Pinpoint the cell where the given text exists, returning its (x, y) midpoint coordinate. 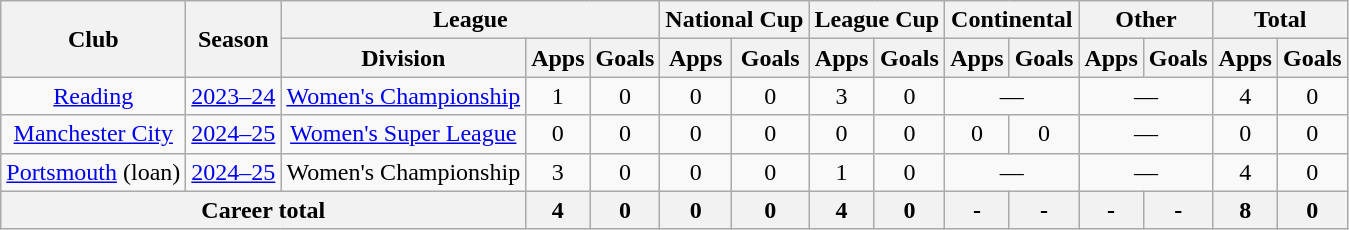
Career total (264, 210)
Division (404, 58)
League Cup (877, 20)
Women's Super League (404, 134)
Club (94, 39)
National Cup (734, 20)
Other (1146, 20)
Season (234, 39)
Reading (94, 96)
Portsmouth (loan) (94, 172)
Total (1280, 20)
League (470, 20)
8 (1245, 210)
Continental (1012, 20)
Manchester City (94, 134)
2023–24 (234, 96)
